From the cell containing the given text, extract its center point as (X, Y) coordinate. 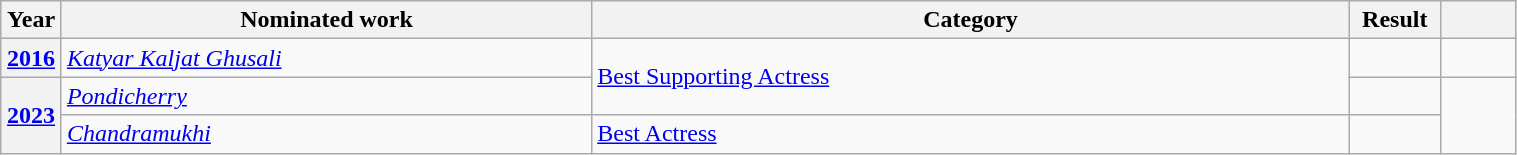
Pondicherry (326, 96)
2023 (32, 115)
Nominated work (326, 20)
Chandramukhi (326, 134)
2016 (32, 58)
Katyar Kaljat Ghusali (326, 58)
Result (1394, 20)
Best Actress (971, 134)
Category (971, 20)
Year (32, 20)
Best Supporting Actress (971, 77)
